Scan for the cell matching the given text and deliver its (x, y) coordinate at center. 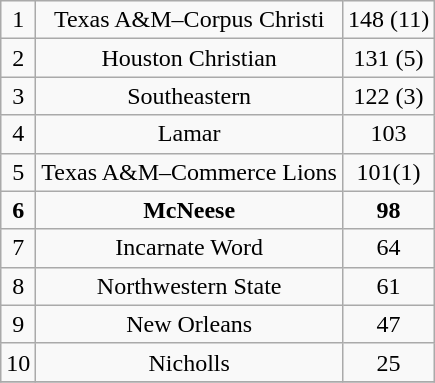
6 (18, 210)
Texas A&M–Corpus Christi (190, 20)
8 (18, 286)
Houston Christian (190, 58)
25 (388, 362)
101(1) (388, 172)
10 (18, 362)
122 (3) (388, 96)
3 (18, 96)
4 (18, 134)
98 (388, 210)
148 (11) (388, 20)
61 (388, 286)
1 (18, 20)
Northwestern State (190, 286)
New Orleans (190, 324)
47 (388, 324)
Nicholls (190, 362)
131 (5) (388, 58)
64 (388, 248)
103 (388, 134)
7 (18, 248)
Lamar (190, 134)
Incarnate Word (190, 248)
2 (18, 58)
Texas A&M–Commerce Lions (190, 172)
9 (18, 324)
Southeastern (190, 96)
McNeese (190, 210)
5 (18, 172)
